Scan for the cell matching the given text and deliver its (X, Y) coordinate at center. 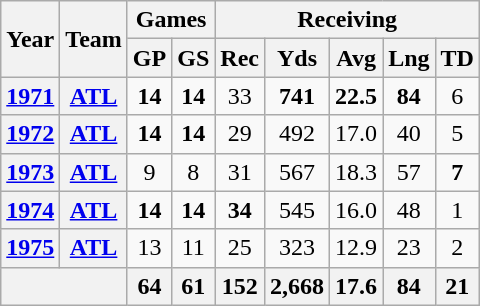
2 (457, 248)
1975 (30, 248)
1971 (30, 96)
48 (409, 210)
22.5 (356, 96)
Yds (298, 58)
7 (457, 172)
12.9 (356, 248)
16.0 (356, 210)
57 (409, 172)
545 (298, 210)
567 (298, 172)
6 (457, 96)
31 (240, 172)
17.0 (356, 134)
2,668 (298, 286)
TD (457, 58)
21 (457, 286)
1 (457, 210)
64 (149, 286)
Team (94, 39)
Games (170, 20)
492 (298, 134)
8 (194, 172)
34 (240, 210)
Avg (356, 58)
5 (457, 134)
323 (298, 248)
18.3 (356, 172)
GS (194, 58)
61 (194, 286)
1973 (30, 172)
152 (240, 286)
9 (149, 172)
Receiving (348, 20)
1972 (30, 134)
13 (149, 248)
17.6 (356, 286)
Rec (240, 58)
GP (149, 58)
40 (409, 134)
33 (240, 96)
23 (409, 248)
29 (240, 134)
Lng (409, 58)
25 (240, 248)
Year (30, 39)
741 (298, 96)
1974 (30, 210)
11 (194, 248)
